Identify which cell holds the provided text, then report its [X, Y] central coordinate. 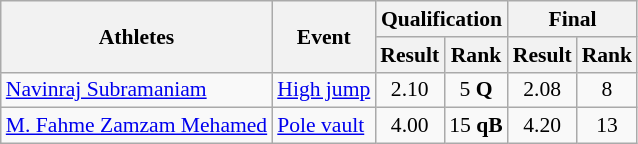
Athletes [136, 36]
2.10 [410, 90]
2.08 [542, 90]
Final [572, 19]
M. Fahme Zamzam Mehamed [136, 126]
High jump [324, 90]
13 [608, 126]
Navinraj Subramaniam [136, 90]
4.20 [542, 126]
Event [324, 36]
15 qB [476, 126]
Pole vault [324, 126]
5 Q [476, 90]
8 [608, 90]
Qualification [441, 19]
4.00 [410, 126]
